Pinpoint the cell where the given text exists, returning its (x, y) midpoint coordinate. 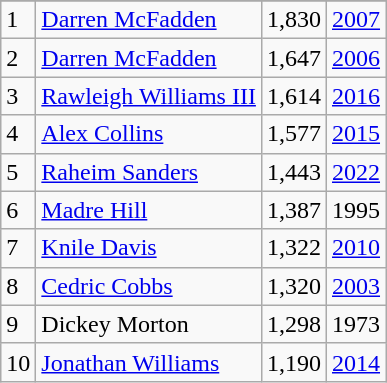
Dickey Morton (149, 324)
10 (18, 362)
1,322 (294, 248)
1,830 (294, 20)
6 (18, 210)
1 (18, 20)
Alex Collins (149, 134)
2006 (356, 58)
Jonathan Williams (149, 362)
1,614 (294, 96)
1995 (356, 210)
2010 (356, 248)
2003 (356, 286)
4 (18, 134)
1,577 (294, 134)
Raheim Sanders (149, 172)
1,190 (294, 362)
8 (18, 286)
7 (18, 248)
Knile Davis (149, 248)
Cedric Cobbs (149, 286)
2 (18, 58)
1,443 (294, 172)
1,647 (294, 58)
2015 (356, 134)
1973 (356, 324)
5 (18, 172)
1,320 (294, 286)
2016 (356, 96)
1,298 (294, 324)
3 (18, 96)
Madre Hill (149, 210)
1,387 (294, 210)
2022 (356, 172)
2007 (356, 20)
2014 (356, 362)
9 (18, 324)
Rawleigh Williams III (149, 96)
